Search for the cell housing the specified text and yield its (x, y) center coordinate. 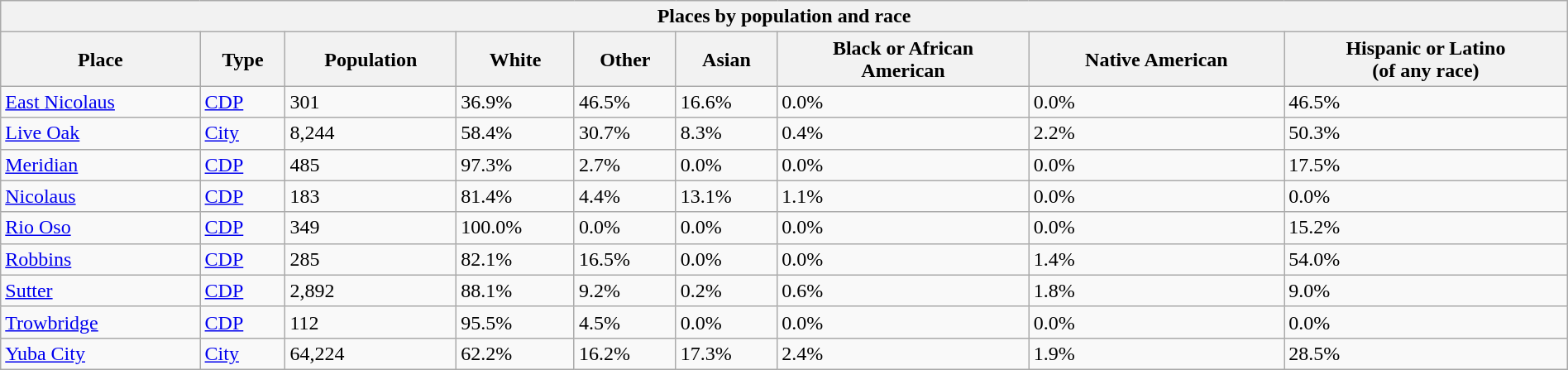
88.1% (516, 291)
Place (101, 60)
1.1% (903, 196)
2,892 (370, 291)
White (516, 60)
183 (370, 196)
36.9% (516, 102)
Meridian (101, 165)
285 (370, 259)
16.5% (625, 259)
16.6% (726, 102)
Nicolaus (101, 196)
Other (625, 60)
17.5% (1426, 165)
Yuba City (101, 353)
4.5% (625, 322)
Trowbridge (101, 322)
Native American (1156, 60)
4.4% (625, 196)
112 (370, 322)
100.0% (516, 228)
64,224 (370, 353)
Hispanic or Latino(of any race) (1426, 60)
349 (370, 228)
Rio Oso (101, 228)
0.6% (903, 291)
28.5% (1426, 353)
Black or AfricanAmerican (903, 60)
2.7% (625, 165)
1.8% (1156, 291)
301 (370, 102)
0.2% (726, 291)
0.4% (903, 133)
485 (370, 165)
East Nicolaus (101, 102)
16.2% (625, 353)
8,244 (370, 133)
8.3% (726, 133)
2.4% (903, 353)
81.4% (516, 196)
54.0% (1426, 259)
1.4% (1156, 259)
Sutter (101, 291)
58.4% (516, 133)
17.3% (726, 353)
Asian (726, 60)
1.9% (1156, 353)
Type (243, 60)
Robbins (101, 259)
2.2% (1156, 133)
30.7% (625, 133)
9.2% (625, 291)
62.2% (516, 353)
97.3% (516, 165)
9.0% (1426, 291)
Places by population and race (784, 17)
15.2% (1426, 228)
50.3% (1426, 133)
Population (370, 60)
13.1% (726, 196)
95.5% (516, 322)
82.1% (516, 259)
Live Oak (101, 133)
